From the cell containing the given text, extract its center point as [x, y] coordinate. 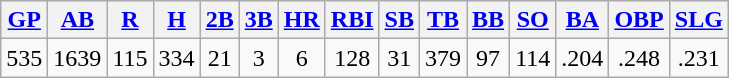
.248 [639, 58]
BB [488, 20]
GP [24, 20]
H [176, 20]
OBP [639, 20]
1639 [78, 58]
2B [220, 20]
6 [302, 58]
SB [399, 20]
128 [352, 58]
114 [533, 58]
21 [220, 58]
AB [78, 20]
3B [258, 20]
.231 [698, 58]
SO [533, 20]
31 [399, 58]
334 [176, 58]
3 [258, 58]
R [130, 20]
115 [130, 58]
TB [442, 20]
SLG [698, 20]
.204 [582, 58]
RBI [352, 20]
HR [302, 20]
379 [442, 58]
97 [488, 58]
535 [24, 58]
BA [582, 20]
